Provide the (x, y) coordinate of the cell's center where the given text is located.  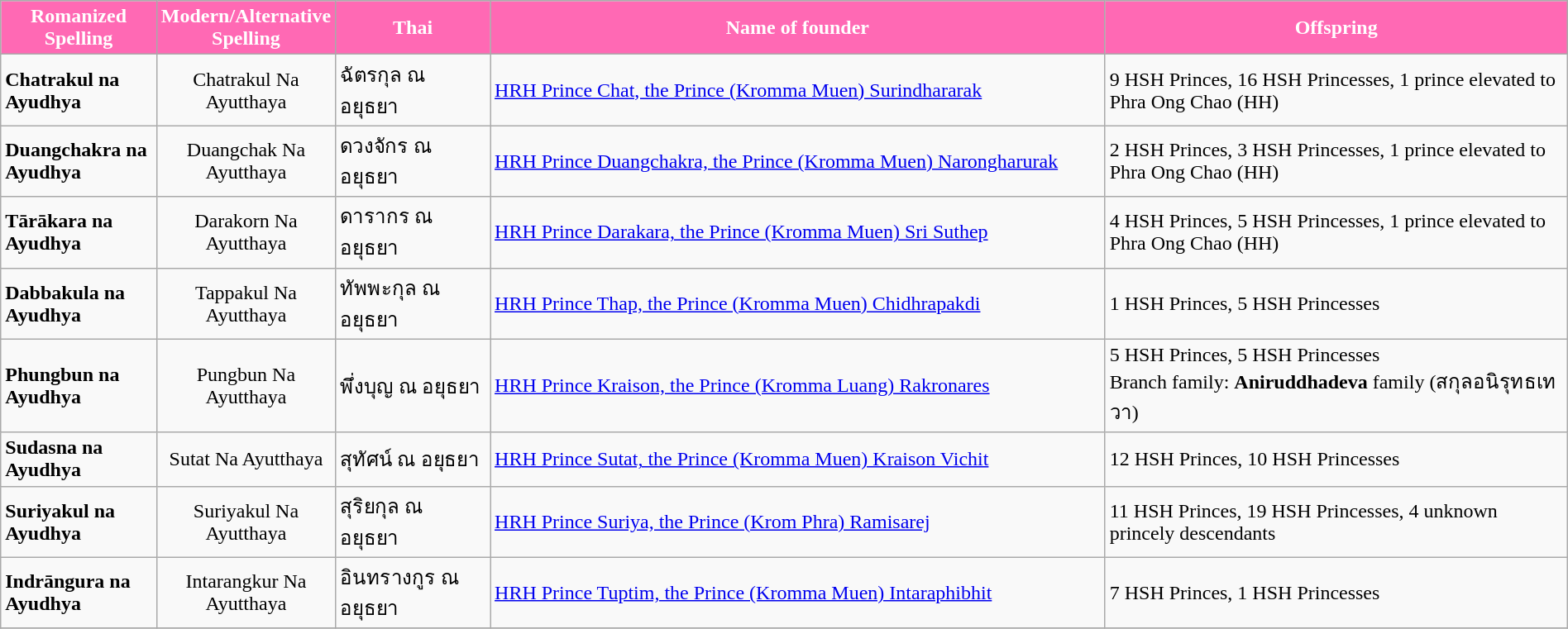
Darakorn Na Ayutthaya (246, 232)
HRH Prince Chat, the Prince (Kromma Muen) Surindhararak (798, 90)
สุริยกุล ณ อยุธยา (414, 522)
2 HSH Princes, 3 HSH Princesses, 1 prince elevated to Phra Ong Chao (HH) (1336, 161)
Romanized Spelling (79, 28)
5 HSH Princes, 5 HSH PrincessesBranch family: Aniruddhadeva family (สกุลอนิรุทธเทวา) (1336, 385)
Phungbun na Ayudhya (79, 385)
Dabbakula na Ayudhya (79, 303)
Suriyakul na Ayudhya (79, 522)
HRH Prince Kraison, the Prince (Kromma Luang) Rakronares (798, 385)
Tappakul Na Ayutthaya (246, 303)
อินทรางกูร ณ อยุธยา (414, 593)
ดวงจักร ณ อยุธยา (414, 161)
Tārākara na Ayudhya (79, 232)
HRH Prince Sutat, the Prince (Kromma Muen) Kraison Vichit (798, 460)
HRH Prince Tuptim, the Prince (Kromma Muen) Intaraphibhit (798, 593)
11 HSH Princes, 19 HSH Princesses, 4 unknown princely descendants (1336, 522)
9 HSH Princes, 16 HSH Princesses, 1 prince elevated to Phra Ong Chao (HH) (1336, 90)
1 HSH Princes, 5 HSH Princesses (1336, 303)
Thai (414, 28)
Intarangkur Na Ayutthaya (246, 593)
HRH Prince Thap, the Prince (Kromma Muen) Chidhrapakdi (798, 303)
HRH Prince Suriya, the Prince (Krom Phra) Ramisarej (798, 522)
HRH Prince Duangchakra, the Prince (Kromma Muen) Narongharurak (798, 161)
Name of founder (798, 28)
Suriyakul Na Ayutthaya (246, 522)
Chatrakul na Ayudhya (79, 90)
พึ่งบุญ ณ อยุธยา (414, 385)
ทัพพะกุล ณ อยุธยา (414, 303)
Sudasna na Ayudhya (79, 460)
Sutat Na Ayutthaya (246, 460)
Offspring (1336, 28)
7 HSH Princes, 1 HSH Princesses (1336, 593)
4 HSH Princes, 5 HSH Princesses, 1 prince elevated to Phra Ong Chao (HH) (1336, 232)
Duangchakra na Ayudhya (79, 161)
ดารากร ณ อยุธยา (414, 232)
สุทัศน์ ณ อยุธยา (414, 460)
Chatrakul Na Ayutthaya (246, 90)
Pungbun Na Ayutthaya (246, 385)
Duangchak Na Ayutthaya (246, 161)
Modern/Alternative Spelling (246, 28)
Indrāngura na Ayudhya (79, 593)
HRH Prince Darakara, the Prince (Kromma Muen) Sri Suthep (798, 232)
12 HSH Princes, 10 HSH Princesses (1336, 460)
ฉัตรกุล ณ อยุธยา (414, 90)
